Capture the cell that displays the provided text and extract its [X, Y] central coordinate. 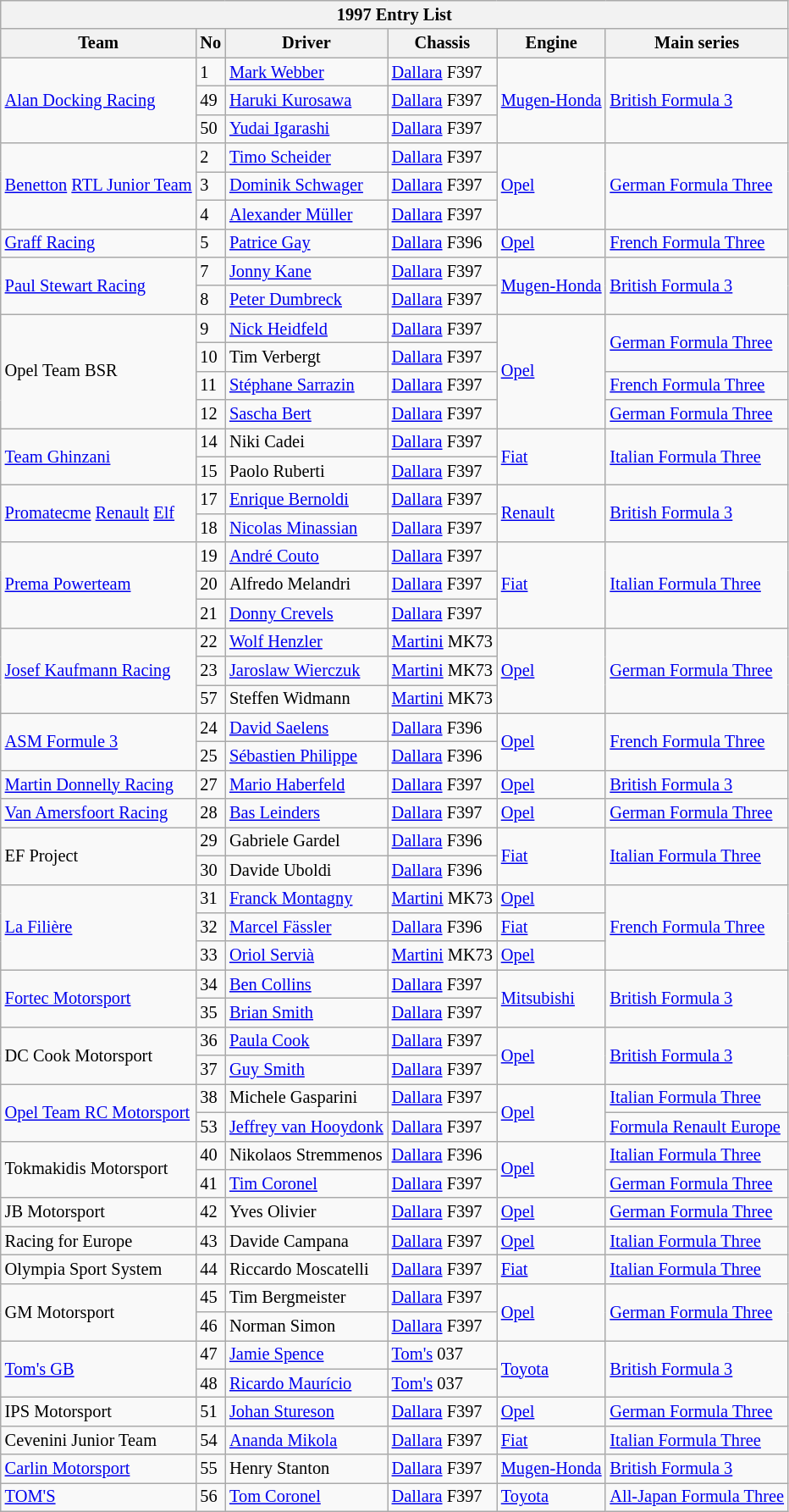
Paula Cook [306, 1041]
18 [210, 528]
17 [210, 499]
Nick Heidfeld [306, 329]
34 [210, 984]
Patrice Gay [306, 243]
55 [210, 1469]
9 [210, 329]
Nicolas Minassian [306, 528]
53 [210, 1127]
47 [210, 1354]
Promatecme Renault Elf [98, 513]
Oriol Servià [306, 955]
Team [98, 43]
Davide Campana [306, 1241]
Fortec Motorsport [98, 998]
Enrique Bernoldi [306, 499]
Sébastien Philippe [306, 756]
Alfredo Melandri [306, 584]
1997 Entry List [394, 14]
Haruki Kurosawa [306, 100]
Renault [552, 513]
Stéphane Sarrazin [306, 385]
ASM Formule 3 [98, 742]
12 [210, 414]
5 [210, 243]
50 [210, 129]
Sascha Bert [306, 414]
56 [210, 1497]
Jonny Kane [306, 271]
Tokmakidis Motorsport [98, 1169]
Niki Cadei [306, 442]
28 [210, 813]
35 [210, 1012]
24 [210, 728]
Guy Smith [306, 1070]
51 [210, 1412]
49 [210, 100]
Alan Docking Racing [98, 100]
GM Motorsport [98, 1311]
EF Project [98, 856]
Marcel Fässler [306, 927]
David Saelens [306, 728]
Riccardo Moscatelli [306, 1269]
15 [210, 471]
Tim Coronel [306, 1183]
Steffen Widmann [306, 699]
44 [210, 1269]
La Filière [98, 927]
3 [210, 186]
Graff Racing [98, 243]
Tim Bergmeister [306, 1298]
TOM'S [98, 1497]
Olympia Sport System [98, 1269]
Henry Stanton [306, 1469]
IPS Motorsport [98, 1412]
JB Motorsport [98, 1212]
33 [210, 955]
Davide Uboldi [306, 870]
Jaroslaw Wierczuk [306, 670]
7 [210, 271]
45 [210, 1298]
20 [210, 584]
Gabriele Gardel [306, 841]
All-Japan Formula Three [696, 1497]
Opel Team BSR [98, 371]
Yves Olivier [306, 1212]
25 [210, 756]
Carlin Motorsport [98, 1469]
43 [210, 1241]
14 [210, 442]
27 [210, 784]
DC Cook Motorsport [98, 1055]
Team Ghinzani [98, 456]
2 [210, 158]
Michele Gasparini [306, 1098]
23 [210, 670]
Martin Donnelly Racing [98, 784]
Yudai Igarashi [306, 129]
37 [210, 1070]
54 [210, 1440]
42 [210, 1212]
Opel Team RC Motorsport [98, 1111]
Wolf Henzler [306, 642]
Tim Verbergt [306, 357]
Driver [306, 43]
46 [210, 1326]
48 [210, 1383]
Peter Dumbreck [306, 300]
Van Amersfoort Racing [98, 813]
Chassis [442, 43]
38 [210, 1098]
36 [210, 1041]
32 [210, 927]
1 [210, 72]
31 [210, 899]
Cevenini Junior Team [98, 1440]
Tom's GB [98, 1369]
Engine [552, 43]
30 [210, 870]
Main series [696, 43]
No [210, 43]
29 [210, 841]
Josef Kaufmann Racing [98, 671]
Prema Powerteam [98, 584]
Jamie Spence [306, 1354]
Mark Webber [306, 72]
Alexander Müller [306, 214]
André Couto [306, 557]
21 [210, 613]
Nikolaos Stremmenos [306, 1155]
Formula Renault Europe [696, 1127]
4 [210, 214]
Racing for Europe [98, 1241]
Ben Collins [306, 984]
Ananda Mikola [306, 1440]
Mitsubishi [552, 998]
40 [210, 1155]
Jeffrey van Hooydonk [306, 1127]
Brian Smith [306, 1012]
Mario Haberfeld [306, 784]
Johan Stureson [306, 1412]
Timo Scheider [306, 158]
Ricardo Maurício [306, 1383]
Dominik Schwager [306, 186]
Franck Montagny [306, 899]
57 [210, 699]
Paul Stewart Racing [98, 285]
Donny Crevels [306, 613]
8 [210, 300]
11 [210, 385]
Benetton RTL Junior Team [98, 186]
Tom Coronel [306, 1497]
22 [210, 642]
19 [210, 557]
10 [210, 357]
Paolo Ruberti [306, 471]
41 [210, 1183]
Norman Simon [306, 1326]
Bas Leinders [306, 813]
